Extract the [x, y] coordinate from the center of the cell holding the provided text.  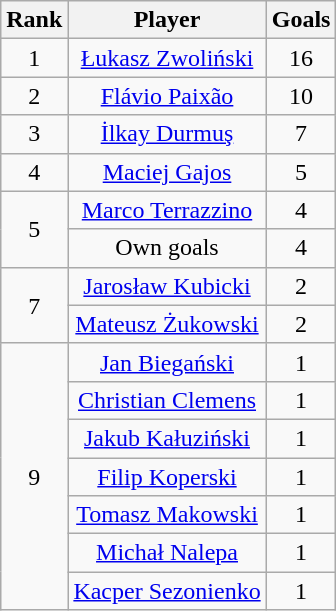
Rank [34, 20]
Filip Koperski [167, 477]
Own goals [167, 248]
Jarosław Kubicki [167, 286]
Marco Terrazzino [167, 210]
Łukasz Zwoliński [167, 58]
16 [301, 58]
Maciej Gajos [167, 172]
Christian Clemens [167, 400]
Goals [301, 20]
3 [34, 134]
Player [167, 20]
Michał Nalepa [167, 553]
Jan Biegański [167, 362]
Flávio Paixão [167, 96]
Mateusz Żukowski [167, 324]
Jakub Kałuziński [167, 438]
10 [301, 96]
Tomasz Makowski [167, 515]
İlkay Durmuş [167, 134]
Kacper Sezonienko [167, 591]
9 [34, 476]
